Extract the (X, Y) coordinate from the center of the cell holding the provided text.  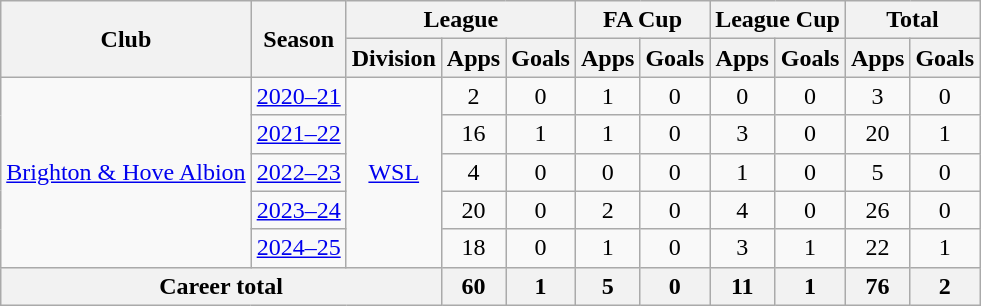
Club (126, 39)
WSL (394, 172)
11 (742, 286)
16 (473, 134)
18 (473, 248)
League (460, 20)
26 (877, 210)
2022–23 (298, 172)
2021–22 (298, 134)
League Cup (778, 20)
60 (473, 286)
2024–25 (298, 248)
2023–24 (298, 210)
Season (298, 39)
Career total (222, 286)
Division (394, 58)
76 (877, 286)
Brighton & Hove Albion (126, 172)
Total (912, 20)
FA Cup (642, 20)
22 (877, 248)
2020–21 (298, 96)
